Determine the (x, y) coordinate at the center of the cell enclosing the given text.  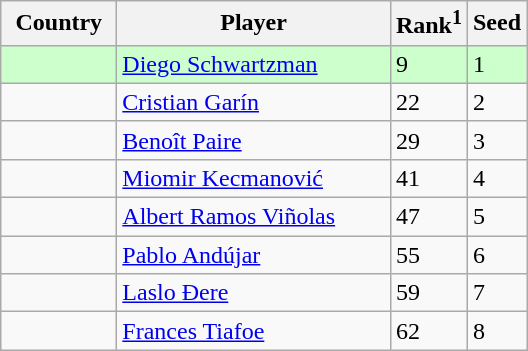
Diego Schwartzman (254, 64)
1 (496, 64)
Cristian Garín (254, 102)
59 (428, 293)
3 (496, 140)
Seed (496, 24)
Frances Tiafoe (254, 331)
6 (496, 255)
62 (428, 331)
29 (428, 140)
4 (496, 178)
8 (496, 331)
22 (428, 102)
41 (428, 178)
9 (428, 64)
Rank1 (428, 24)
Pablo Andújar (254, 255)
47 (428, 217)
Laslo Đere (254, 293)
Benoît Paire (254, 140)
Player (254, 24)
7 (496, 293)
Albert Ramos Viñolas (254, 217)
2 (496, 102)
55 (428, 255)
Country (59, 24)
Miomir Kecmanović (254, 178)
5 (496, 217)
